Return [x, y] of the center of cell containing provided text 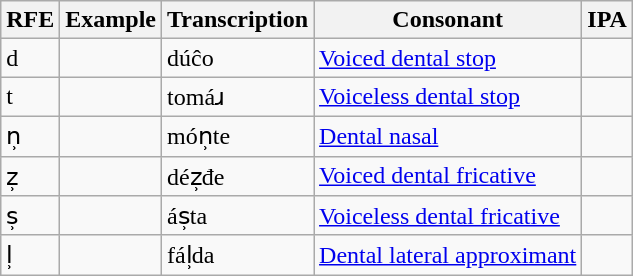
Example [111, 20]
tomáɹ [238, 97]
Voiced dental stop [448, 58]
déz̹đe [238, 176]
Voiced dental fricative [448, 176]
Voiceless dental fricative [448, 216]
l̹ [30, 255]
RFE [30, 20]
d [30, 58]
Consonant [448, 20]
t [30, 97]
fál̹da [238, 255]
Voiceless dental stop [448, 97]
Dental nasal [448, 136]
món̹te [238, 136]
dúĉo [238, 58]
ás̹ta [238, 216]
Dental lateral approximant [448, 255]
Transcription [238, 20]
z̹ [30, 176]
n̹ [30, 136]
IPA [608, 20]
s̹ [30, 216]
